From the cell containing the given text, extract its center point as [x, y] coordinate. 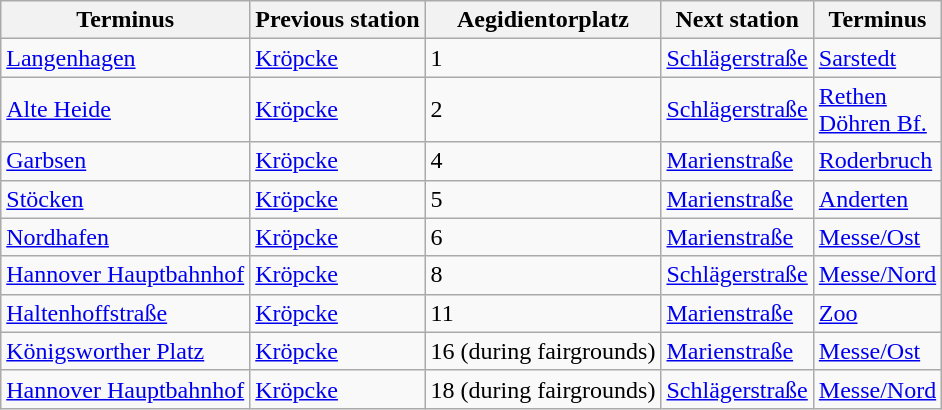
4 [543, 161]
Königsworther Platz [126, 351]
Sarstedt [877, 58]
Garbsen [126, 161]
Roderbruch [877, 161]
Aegidientorplatz [543, 20]
Stöcken [126, 199]
5 [543, 199]
Alte Heide [126, 110]
Langenhagen [126, 58]
Anderten [877, 199]
Nordhafen [126, 237]
Zoo [877, 313]
6 [543, 237]
Haltenhoffstraße [126, 313]
18 (during fairgrounds) [543, 389]
2 [543, 110]
11 [543, 313]
16 (during fairgrounds) [543, 351]
8 [543, 275]
Previous station [338, 20]
1 [543, 58]
RethenDöhren Bf. [877, 110]
Next station [737, 20]
